For the text-containing cell, return its midpoint in [X, Y] coordinate format. 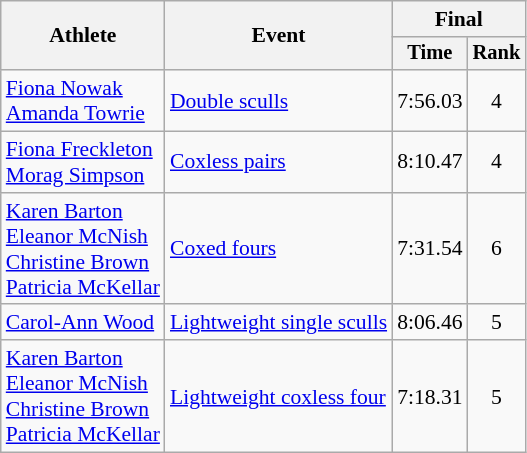
Coxed fours [278, 249]
Double sculls [278, 100]
Athlete [83, 36]
Event [278, 36]
Coxless pairs [278, 162]
8:06.46 [430, 323]
Lightweight single sculls [278, 323]
Fiona NowakAmanda Towrie [83, 100]
7:31.54 [430, 249]
6 [497, 249]
7:56.03 [430, 100]
8:10.47 [430, 162]
Final [458, 19]
Rank [497, 54]
7:18.31 [430, 396]
Lightweight coxless four [278, 396]
Time [430, 54]
Carol-Ann Wood [83, 323]
Fiona FreckletonMorag Simpson [83, 162]
